Extract the [x, y] coordinate from the center of the cell holding the provided text.  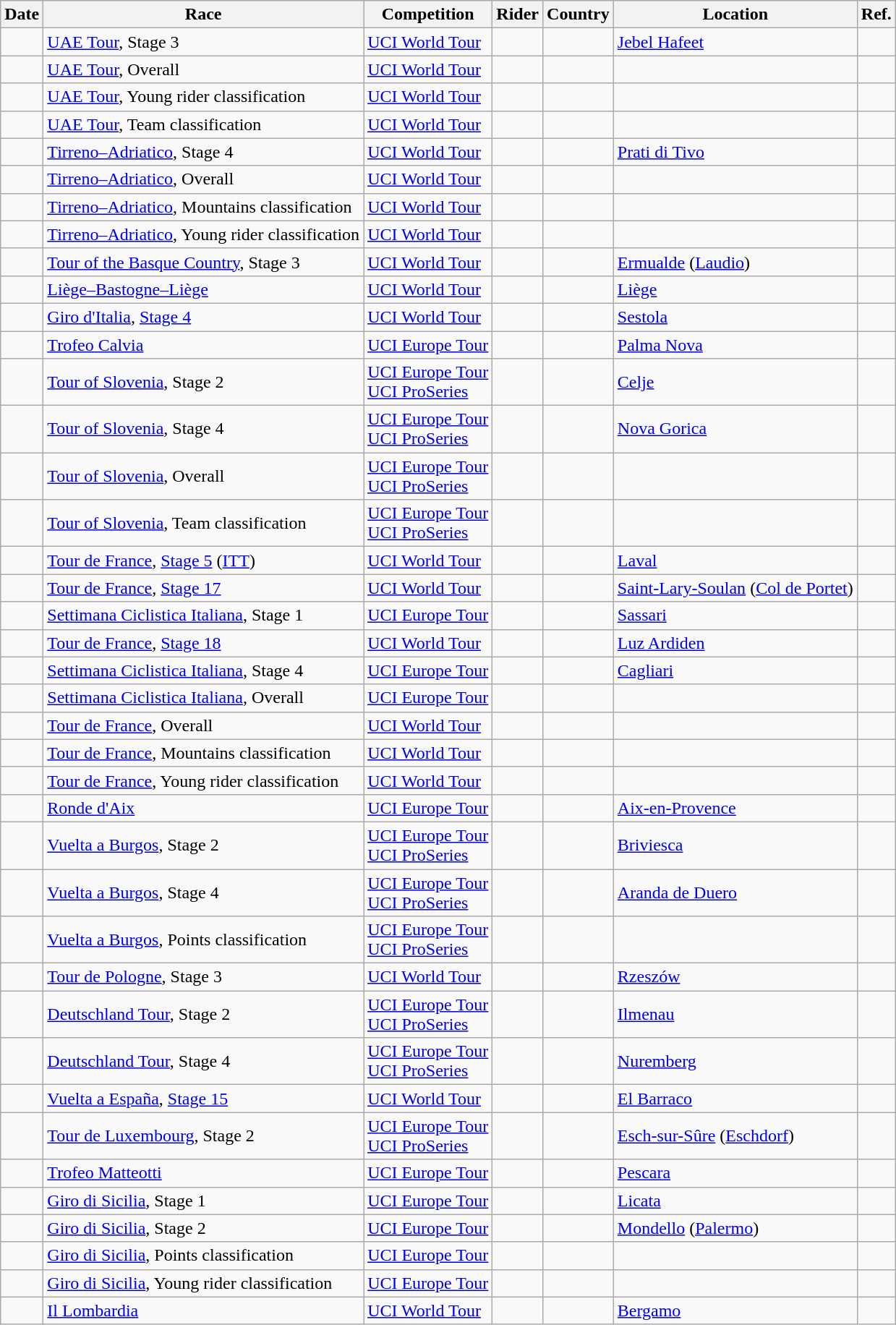
Tour de France, Stage 17 [204, 588]
Bergamo [735, 1311]
Tour of Slovenia, Stage 2 [204, 382]
Vuelta a Burgos, Points classification [204, 940]
Palma Nova [735, 345]
Giro di Sicilia, Stage 2 [204, 1228]
Tour of the Basque Country, Stage 3 [204, 262]
Tour de Pologne, Stage 3 [204, 977]
Laval [735, 561]
Pescara [735, 1173]
Saint-Lary-Soulan (Col de Portet) [735, 588]
UAE Tour, Stage 3 [204, 42]
Trofeo Calvia [204, 345]
Tour de France, Young rider classification [204, 780]
Cagliari [735, 670]
Country [579, 14]
Giro d'Italia, Stage 4 [204, 317]
Tour of Slovenia, Team classification [204, 524]
UAE Tour, Overall [204, 69]
Tour de France, Stage 5 (ITT) [204, 561]
Liège–Bastogne–Liège [204, 289]
Tour of Slovenia, Stage 4 [204, 430]
UAE Tour, Young rider classification [204, 97]
Rzeszów [735, 977]
Trofeo Matteotti [204, 1173]
Esch-sur-Sûre (Eschdorf) [735, 1136]
Tirreno–Adriatico, Overall [204, 179]
Settimana Ciclistica Italiana, Stage 1 [204, 615]
Ilmenau [735, 1014]
Luz Ardiden [735, 643]
Tour de France, Overall [204, 725]
El Barraco [735, 1099]
Tour of Slovenia, Overall [204, 476]
Ermualde (Laudio) [735, 262]
Location [735, 14]
Mondello (Palermo) [735, 1228]
Ronde d'Aix [204, 808]
Vuelta a Burgos, Stage 4 [204, 892]
Rider [518, 14]
Tirreno–Adriatico, Young rider classification [204, 234]
Tour de France, Mountains classification [204, 753]
Tirreno–Adriatico, Stage 4 [204, 152]
Prati di Tivo [735, 152]
Giro di Sicilia, Stage 1 [204, 1201]
Sestola [735, 317]
Aix-en-Provence [735, 808]
Tirreno–Adriatico, Mountains classification [204, 207]
Jebel Hafeet [735, 42]
Celje [735, 382]
Vuelta a Burgos, Stage 2 [204, 845]
UAE Tour, Team classification [204, 124]
Competition [428, 14]
Il Lombardia [204, 1311]
Nova Gorica [735, 430]
Deutschland Tour, Stage 2 [204, 1014]
Giro di Sicilia, Points classification [204, 1256]
Liège [735, 289]
Tour de France, Stage 18 [204, 643]
Tour de Luxembourg, Stage 2 [204, 1136]
Licata [735, 1201]
Giro di Sicilia, Young rider classification [204, 1283]
Deutschland Tour, Stage 4 [204, 1062]
Sassari [735, 615]
Ref. [876, 14]
Date [22, 14]
Settimana Ciclistica Italiana, Overall [204, 698]
Aranda de Duero [735, 892]
Briviesca [735, 845]
Settimana Ciclistica Italiana, Stage 4 [204, 670]
Nuremberg [735, 1062]
Race [204, 14]
Vuelta a España, Stage 15 [204, 1099]
